Determine the (X, Y) coordinate at the center of the cell enclosing the given text.  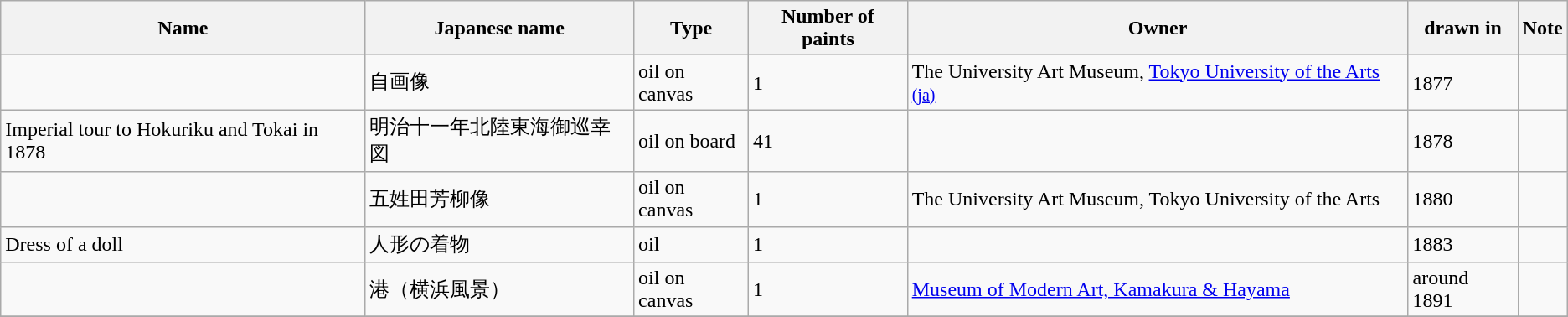
The University Art Museum, Tokyo University of the Arts (ja) (1158, 82)
1883 (1462, 245)
Owner (1158, 29)
Note (1543, 29)
Museum of Modern Art, Kamakura & Hayama (1158, 290)
Imperial tour to Hokuriku and Tokai in 1878 (183, 141)
Dress of a doll (183, 245)
Type (692, 29)
The University Art Museum, Tokyo University of the Arts (1158, 200)
1877 (1462, 82)
五姓田芳柳像 (499, 200)
1880 (1462, 200)
around 1891 (1462, 290)
Japanese name (499, 29)
Name (183, 29)
drawn in (1462, 29)
41 (828, 141)
1878 (1462, 141)
人形の着物 (499, 245)
明治十一年北陸東海御巡幸図 (499, 141)
oil on board (692, 141)
自画像 (499, 82)
oil (692, 245)
Number of paints (828, 29)
港（横浜風景） (499, 290)
